Provide the (X, Y) coordinate of the cell's center where the given text is located.  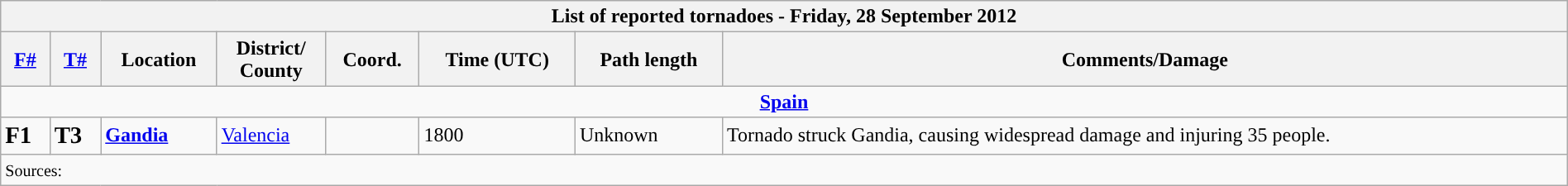
T# (75, 60)
Tornado struck Gandia, causing widespread damage and injuring 35 people. (1145, 136)
Coord. (372, 60)
Time (UTC) (497, 60)
Valencia (271, 136)
Spain (784, 102)
F1 (25, 136)
Comments/Damage (1145, 60)
Path length (648, 60)
1800 (497, 136)
Gandia (159, 136)
List of reported tornadoes - Friday, 28 September 2012 (784, 17)
T3 (75, 136)
Sources: (784, 169)
Unknown (648, 136)
Location (159, 60)
F# (25, 60)
District/County (271, 60)
